Extract the (X, Y) coordinate from the center of the cell holding the provided text.  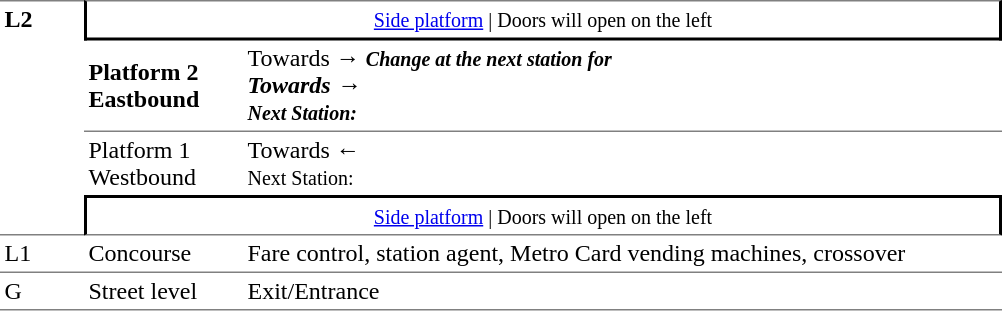
L2 (42, 118)
L1 (42, 254)
Platform 2Eastbound (164, 86)
Street level (164, 292)
Platform 1Westbound (164, 164)
Towards → Change at the next station for Towards → Next Station: (622, 86)
Concourse (164, 254)
Exit/Entrance (622, 292)
Towards ← Next Station: (622, 164)
G (42, 292)
Fare control, station agent, Metro Card vending machines, crossover (622, 254)
